For the text-containing cell, return its midpoint in [X, Y] coordinate format. 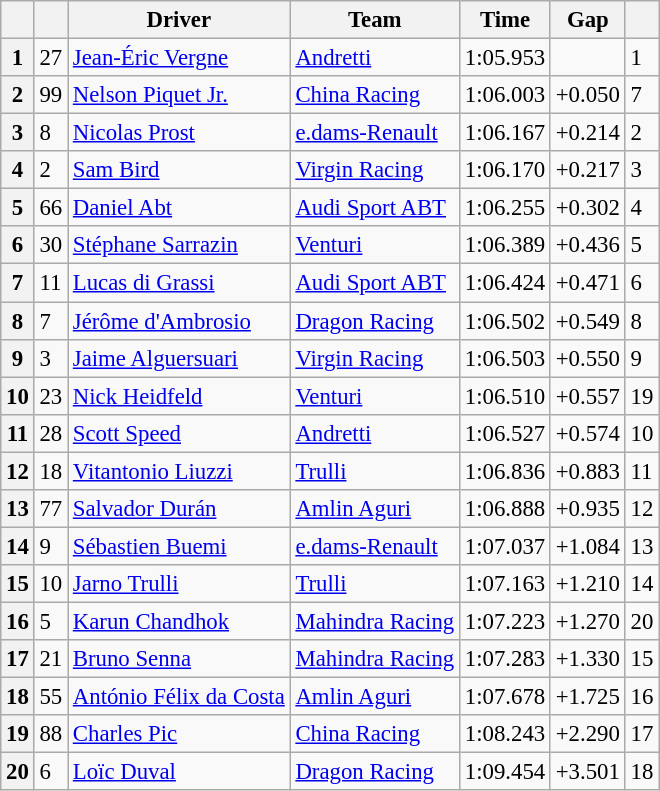
+0.557 [588, 396]
Jarno Trulli [180, 584]
88 [50, 734]
+1.210 [588, 584]
99 [50, 95]
23 [50, 396]
1:08.243 [504, 734]
28 [50, 433]
+0.935 [588, 509]
30 [50, 245]
+1.084 [588, 546]
1:06.510 [504, 396]
Driver [180, 20]
1:05.953 [504, 58]
1:09.454 [504, 772]
Time [504, 20]
Loïc Duval [180, 772]
+0.050 [588, 95]
+0.549 [588, 321]
+0.574 [588, 433]
Sam Bird [180, 170]
+1.330 [588, 659]
1:07.223 [504, 621]
1:06.170 [504, 170]
1:06.527 [504, 433]
Jaime Alguersuari [180, 358]
+0.214 [588, 133]
21 [50, 659]
Sébastien Buemi [180, 546]
Jérôme d'Ambrosio [180, 321]
+0.436 [588, 245]
Stéphane Sarrazin [180, 245]
+2.290 [588, 734]
1:07.037 [504, 546]
1:06.888 [504, 509]
1:06.167 [504, 133]
+0.883 [588, 471]
1:06.003 [504, 95]
1:06.424 [504, 283]
Gap [588, 20]
1:06.503 [504, 358]
+0.217 [588, 170]
27 [50, 58]
+1.270 [588, 621]
66 [50, 208]
Karun Chandhok [180, 621]
Nick Heidfeld [180, 396]
+0.550 [588, 358]
+1.725 [588, 697]
+3.501 [588, 772]
Jean-Éric Vergne [180, 58]
1:06.836 [504, 471]
Scott Speed [180, 433]
77 [50, 509]
+0.471 [588, 283]
Daniel Abt [180, 208]
1:07.678 [504, 697]
1:07.283 [504, 659]
1:07.163 [504, 584]
Vitantonio Liuzzi [180, 471]
António Félix da Costa [180, 697]
1:06.255 [504, 208]
1:06.502 [504, 321]
+0.302 [588, 208]
Bruno Senna [180, 659]
Salvador Durán [180, 509]
Lucas di Grassi [180, 283]
1:06.389 [504, 245]
Team [374, 20]
Nicolas Prost [180, 133]
Charles Pic [180, 734]
Nelson Piquet Jr. [180, 95]
55 [50, 697]
